Return the (x, y) coordinate for the center point of the cell that contains the specified text.  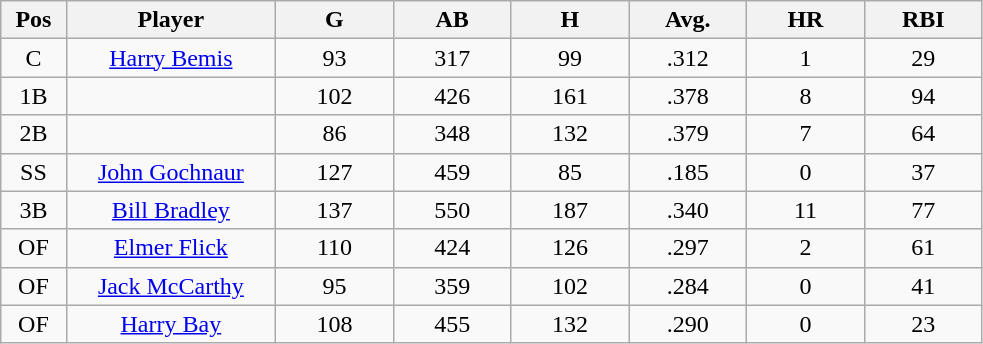
7 (806, 134)
86 (335, 134)
359 (452, 286)
161 (570, 96)
Avg. (688, 20)
64 (923, 134)
Jack McCarthy (170, 286)
550 (452, 210)
41 (923, 286)
426 (452, 96)
61 (923, 248)
G (335, 20)
C (34, 58)
.185 (688, 172)
11 (806, 210)
Harry Bay (170, 324)
93 (335, 58)
85 (570, 172)
110 (335, 248)
.290 (688, 324)
John Gochnaur (170, 172)
94 (923, 96)
137 (335, 210)
455 (452, 324)
.297 (688, 248)
127 (335, 172)
AB (452, 20)
Player (170, 20)
.340 (688, 210)
H (570, 20)
.284 (688, 286)
108 (335, 324)
459 (452, 172)
317 (452, 58)
Bill Bradley (170, 210)
95 (335, 286)
.312 (688, 58)
RBI (923, 20)
3B (34, 210)
2 (806, 248)
126 (570, 248)
23 (923, 324)
29 (923, 58)
77 (923, 210)
Harry Bemis (170, 58)
37 (923, 172)
99 (570, 58)
1 (806, 58)
.378 (688, 96)
HR (806, 20)
1B (34, 96)
Elmer Flick (170, 248)
Pos (34, 20)
8 (806, 96)
.379 (688, 134)
424 (452, 248)
SS (34, 172)
187 (570, 210)
2B (34, 134)
348 (452, 134)
